For the text-containing cell, return its midpoint in (X, Y) coordinate format. 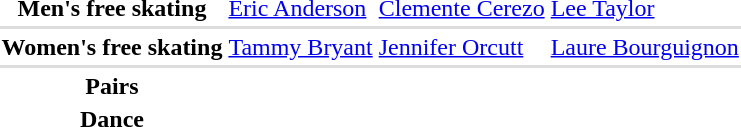
Laure Bourguignon (644, 47)
Tammy Bryant (300, 47)
Jennifer Orcutt (462, 47)
Pairs (112, 86)
Women's free skating (112, 47)
